Return the (X, Y) coordinate for the center point of the cell that contains the specified text.  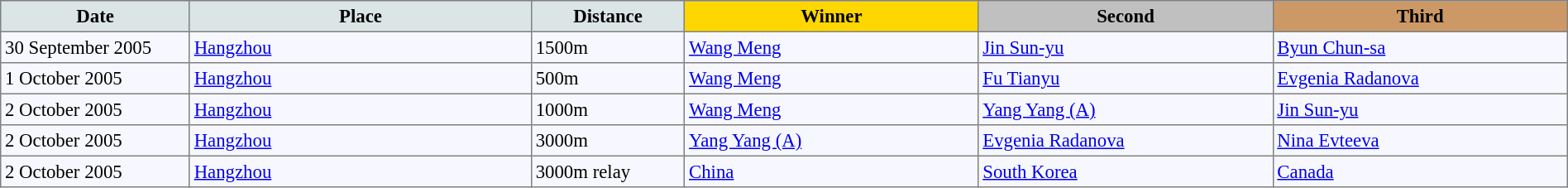
30 September 2005 (96, 47)
500m (607, 79)
Canada (1420, 171)
1000m (607, 109)
Date (96, 17)
Byun Chun-sa (1420, 47)
China (832, 171)
3000m (607, 141)
South Korea (1126, 171)
1 October 2005 (96, 79)
Fu Tianyu (1126, 79)
3000m relay (607, 171)
Place (361, 17)
Nina Evteeva (1420, 141)
1500m (607, 47)
Winner (832, 17)
Second (1126, 17)
Third (1420, 17)
Distance (607, 17)
